Locate the cell with the specified text and output its (x, y) center coordinate. 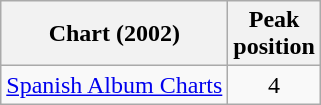
Spanish Album Charts (114, 85)
Peakposition (274, 34)
Chart (2002) (114, 34)
4 (274, 85)
